Return the [x, y] coordinate for the center point of the cell that contains the specified text.  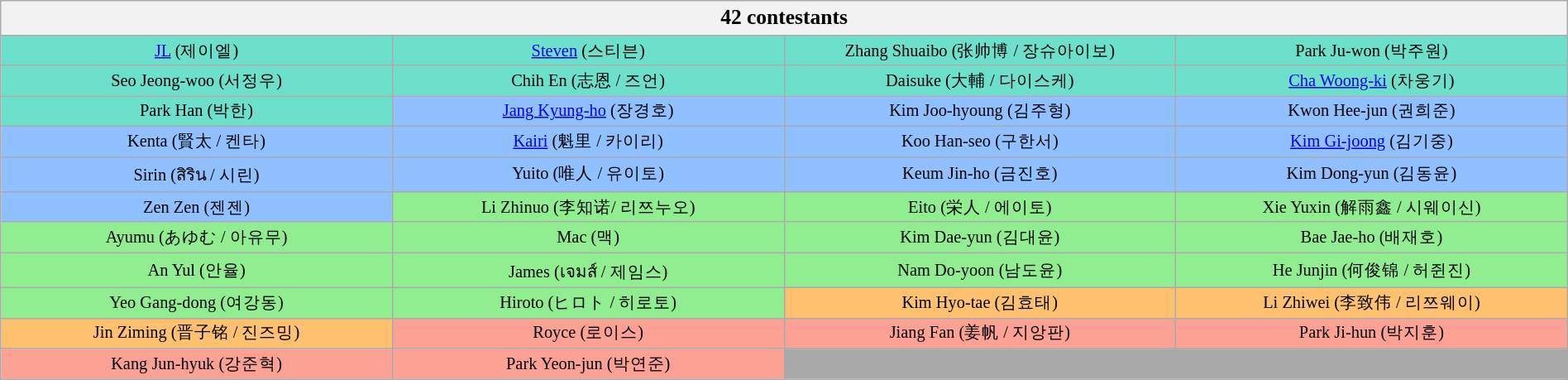
Chih En (志恩 / 즈언) [588, 81]
Koo Han-seo (구한서) [980, 141]
Park Yeon-jun (박연준) [588, 364]
Eito (栄人 / 에이토) [980, 207]
Kim Gi-joong (김기중) [1372, 141]
Sirin (สิริน / 시린) [197, 174]
Ayumu (あゆむ / 아유무) [197, 237]
Hiroto (ヒロト / 히로토) [588, 303]
Kim Joo-hyoung (김주형) [980, 111]
Zen Zen (젠젠) [197, 207]
Kim Dae-yun (김대윤) [980, 237]
Xie Yuxin (解雨鑫 / 시웨이신) [1372, 207]
Li Zhiwei (李致伟 / 리쯔웨이) [1372, 303]
Jang Kyung-ho (장경호) [588, 111]
Li Zhinuo (李知诺/ 리쯔누오) [588, 207]
Yeo Gang-dong (여강동) [197, 303]
Park Ji-hun (박지훈) [1372, 333]
Kwon Hee-jun (권희준) [1372, 111]
Mac (맥) [588, 237]
Seo Jeong-woo (서정우) [197, 81]
Nam Do-yoon (남도윤) [980, 270]
An Yul (안율) [197, 270]
Cha Woong-ki (차웅기) [1372, 81]
Zhang Shuaibo (张帅博 / 장슈아이보) [980, 50]
Kang Jun-hyuk (강준혁) [197, 364]
Bae Jae-ho (배재호) [1372, 237]
Royce (로이스) [588, 333]
Kim Hyo-tae (김효태) [980, 303]
He Junjin (何俊锦 / 허쥔진) [1372, 270]
Park Han (박한) [197, 111]
Kenta (賢太 / 켄타) [197, 141]
James (เจมส์ / 제임스) [588, 270]
42 contestants [784, 17]
Jin Ziming (晋子铭 / 진즈밍) [197, 333]
Daisuke (大輔 / 다이스케) [980, 81]
Keum Jin-ho (금진호) [980, 174]
Park Ju-won (박주원) [1372, 50]
Kim Dong-yun (김동윤) [1372, 174]
Kairi (魁里 / 카이리) [588, 141]
Yuito (唯人 / 유이토) [588, 174]
Steven (스티븐) [588, 50]
JL (제이엘) [197, 50]
Jiang Fan (姜帆 / 지앙판) [980, 333]
